Detect which cell encompasses the target text, then output its [X, Y] center coordinate. 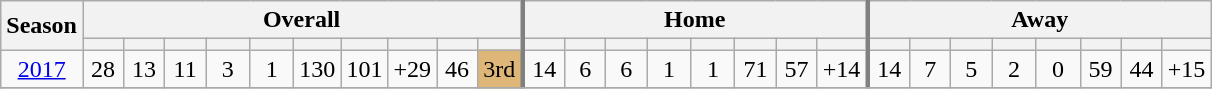
71 [756, 69]
0 [1058, 69]
11 [186, 69]
3 [228, 69]
Away [1039, 20]
44 [1142, 69]
+15 [1186, 69]
130 [318, 69]
2 [1014, 69]
2017 [42, 69]
57 [796, 69]
59 [1100, 69]
5 [972, 69]
3rd [500, 69]
Home [694, 20]
Overall [302, 20]
13 [144, 69]
Season [42, 26]
28 [102, 69]
46 [458, 69]
7 [930, 69]
101 [364, 69]
+29 [412, 69]
+14 [842, 69]
